Locate the cell with the specified text and output its [X, Y] center coordinate. 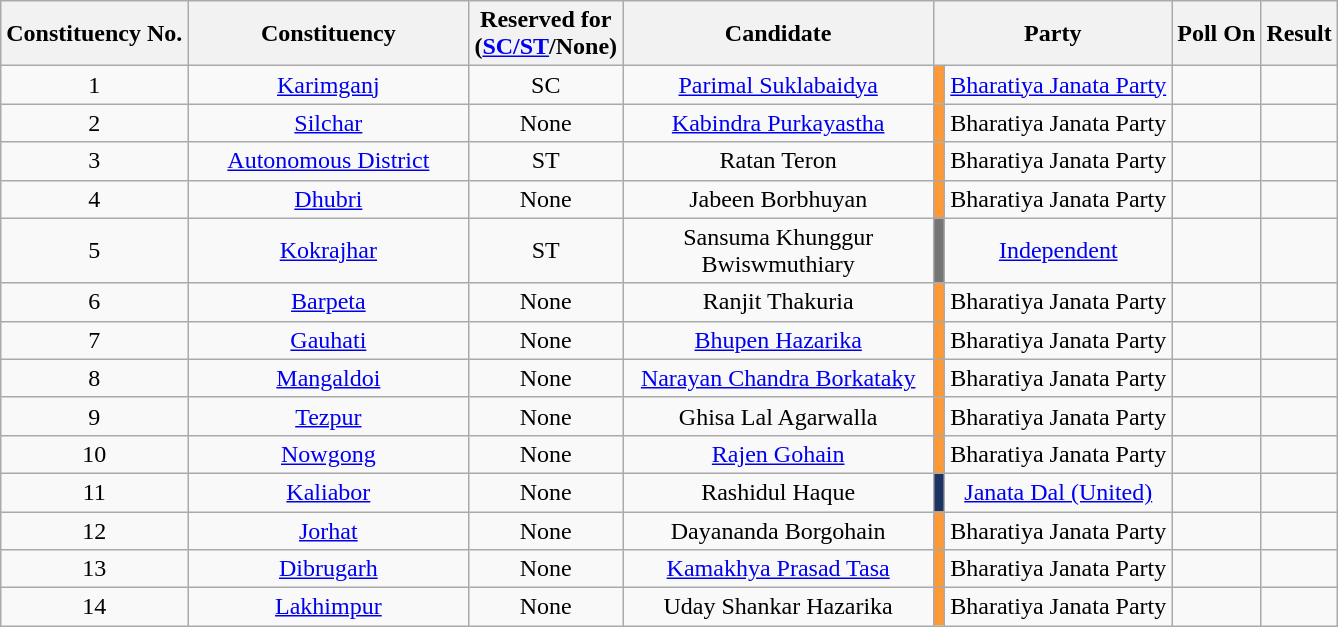
Constituency No. [94, 34]
Reserved for(SC/ST/None) [546, 34]
Barpeta [328, 302]
13 [94, 569]
Nowgong [328, 454]
Karimganj [328, 85]
Rajen Gohain [778, 454]
Jorhat [328, 531]
Dhubri [328, 199]
Kamakhya Prasad Tasa [778, 569]
5 [94, 250]
Gauhati [328, 340]
Tezpur [328, 416]
SC [546, 85]
Rashidul Haque [778, 492]
Ratan Teron [778, 161]
4 [94, 199]
Kabindra Purkayastha [778, 123]
1 [94, 85]
14 [94, 607]
Party [1053, 34]
Jabeen Borbhuyan [778, 199]
Dayananda Borgohain [778, 531]
10 [94, 454]
Sansuma Khunggur Bwiswmuthiary [778, 250]
Bhupen Hazarika [778, 340]
8 [94, 378]
Constituency [328, 34]
Autonomous District [328, 161]
Result [1299, 34]
Kokrajhar [328, 250]
Lakhimpur [328, 607]
3 [94, 161]
9 [94, 416]
Dibrugarh [328, 569]
Ranjit Thakuria [778, 302]
Janata Dal (United) [1058, 492]
Kaliabor [328, 492]
Uday Shankar Hazarika [778, 607]
6 [94, 302]
7 [94, 340]
11 [94, 492]
Narayan Chandra Borkataky [778, 378]
Independent [1058, 250]
Mangaldoi [328, 378]
Parimal Suklabaidya [778, 85]
12 [94, 531]
Candidate [778, 34]
2 [94, 123]
Silchar [328, 123]
Ghisa Lal Agarwalla [778, 416]
Poll On [1216, 34]
